Return the [X, Y] coordinate for the center point of the cell that contains the specified text.  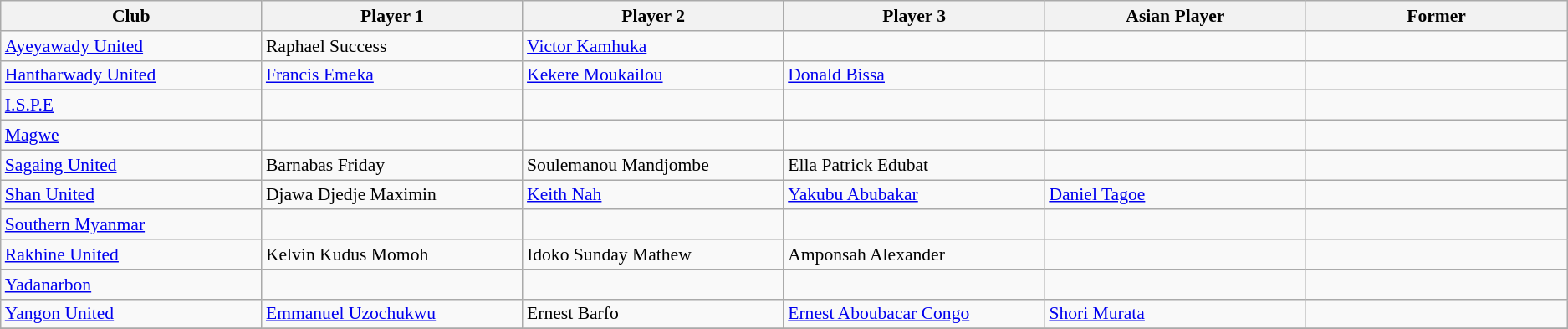
Asian Player [1175, 16]
I.S.P.E [131, 105]
Victor Kamhuka [653, 46]
Yadanarbon [131, 285]
Raphael Success [392, 46]
Soulemanou Mandjombe [653, 165]
Francis Emeka [392, 75]
Former [1436, 16]
Player 3 [914, 16]
Club [131, 16]
Yakubu Abubakar [914, 195]
Ella Patrick Edubat [914, 165]
Emmanuel Uzochukwu [392, 314]
Sagaing United [131, 165]
Ernest Aboubacar Congo [914, 314]
Player 1 [392, 16]
Shori Murata [1175, 314]
Kelvin Kudus Momoh [392, 254]
Idoko Sunday Mathew [653, 254]
Ayeyawady United [131, 46]
Kekere Moukailou [653, 75]
Barnabas Friday [392, 165]
Amponsah Alexander [914, 254]
Rakhine United [131, 254]
Player 2 [653, 16]
Yangon United [131, 314]
Djawa Djedje Maximin [392, 195]
Donald Bissa [914, 75]
Hantharwady United [131, 75]
Daniel Tagoe [1175, 195]
Keith Nah [653, 195]
Ernest Barfo [653, 314]
Magwe [131, 136]
Shan United [131, 195]
Southern Myanmar [131, 225]
